Identify which cell holds the provided text, then report its [X, Y] central coordinate. 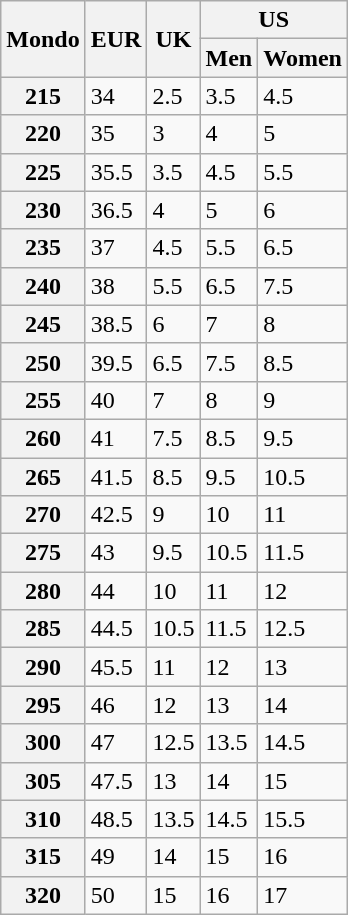
42.5 [116, 515]
38.5 [116, 324]
320 [43, 895]
300 [43, 743]
46 [116, 705]
255 [43, 400]
285 [43, 629]
50 [116, 895]
250 [43, 362]
40 [116, 400]
260 [43, 438]
44.5 [116, 629]
43 [116, 553]
245 [43, 324]
280 [43, 591]
305 [43, 781]
310 [43, 819]
225 [43, 172]
EUR [116, 39]
2.5 [174, 96]
265 [43, 477]
39.5 [116, 362]
41 [116, 438]
35.5 [116, 172]
47 [116, 743]
44 [116, 591]
315 [43, 857]
Women [303, 58]
41.5 [116, 477]
UK [174, 39]
220 [43, 134]
270 [43, 515]
45.5 [116, 667]
235 [43, 248]
3 [174, 134]
34 [116, 96]
36.5 [116, 210]
47.5 [116, 781]
38 [116, 286]
275 [43, 553]
295 [43, 705]
35 [116, 134]
230 [43, 210]
240 [43, 286]
37 [116, 248]
215 [43, 96]
49 [116, 857]
15.5 [303, 819]
US [274, 20]
Men [229, 58]
290 [43, 667]
48.5 [116, 819]
17 [303, 895]
Mondo [43, 39]
